Return the (X, Y) coordinate for the center point of the cell that contains the specified text.  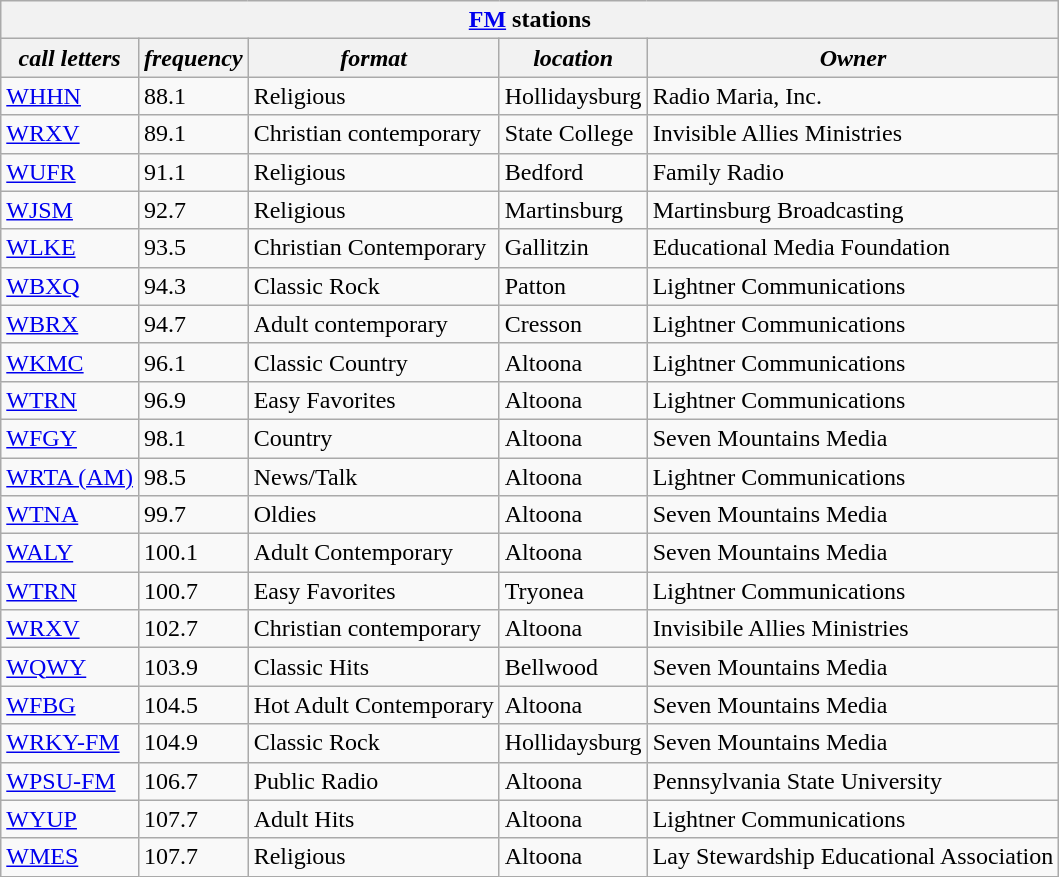
WBXQ (70, 286)
93.5 (193, 248)
WYUP (70, 819)
WHHN (70, 96)
Country (374, 438)
Educational Media Foundation (853, 248)
Oldies (374, 515)
location (573, 58)
94.3 (193, 286)
WUFR (70, 172)
96.1 (193, 362)
WMES (70, 857)
WJSM (70, 210)
WFGY (70, 438)
Patton (573, 286)
88.1 (193, 96)
WRTA (AM) (70, 477)
106.7 (193, 781)
Public Radio (374, 781)
Lay Stewardship Educational Association (853, 857)
call letters (70, 58)
News/Talk (374, 477)
Classic Hits (374, 667)
format (374, 58)
91.1 (193, 172)
Adult Hits (374, 819)
Gallitzin (573, 248)
frequency (193, 58)
Invisibile Allies Ministries (853, 629)
98.5 (193, 477)
103.9 (193, 667)
WFBG (70, 705)
WPSU-FM (70, 781)
Hot Adult Contemporary (374, 705)
Adult Contemporary (374, 553)
99.7 (193, 515)
100.1 (193, 553)
Adult contemporary (374, 324)
Bellwood (573, 667)
Cresson (573, 324)
100.7 (193, 591)
Martinsburg (573, 210)
Invisible Allies Ministries (853, 134)
FM stations (530, 20)
92.7 (193, 210)
Bedford (573, 172)
WLKE (70, 248)
WALY (70, 553)
Family Radio (853, 172)
Owner (853, 58)
Pennsylvania State University (853, 781)
WRKY-FM (70, 743)
104.5 (193, 705)
WKMC (70, 362)
89.1 (193, 134)
98.1 (193, 438)
Tryonea (573, 591)
Martinsburg Broadcasting (853, 210)
WBRX (70, 324)
102.7 (193, 629)
State College (573, 134)
Classic Country (374, 362)
94.7 (193, 324)
WQWY (70, 667)
96.9 (193, 400)
104.9 (193, 743)
Radio Maria, Inc. (853, 96)
WTNA (70, 515)
Christian Contemporary (374, 248)
